Search for the cell housing the specified text and yield its [X, Y] center coordinate. 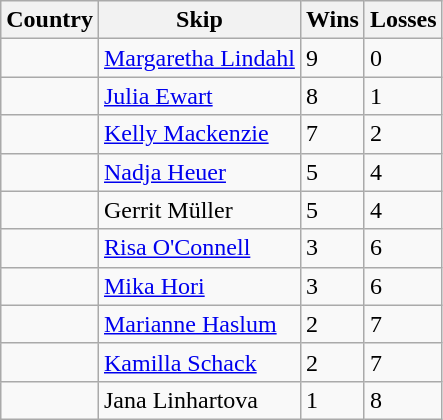
Jana Linhartova [199, 400]
Margaretha Lindahl [199, 58]
Risa O'Connell [199, 248]
0 [403, 58]
Kelly Mackenzie [199, 134]
Mika Hori [199, 286]
9 [332, 58]
Losses [403, 20]
Nadja Heuer [199, 172]
Country [50, 20]
Gerrit Müller [199, 210]
Marianne Haslum [199, 324]
Skip [199, 20]
Wins [332, 20]
Julia Ewart [199, 96]
Kamilla Schack [199, 362]
